Search for the cell housing the specified text and yield its (x, y) center coordinate. 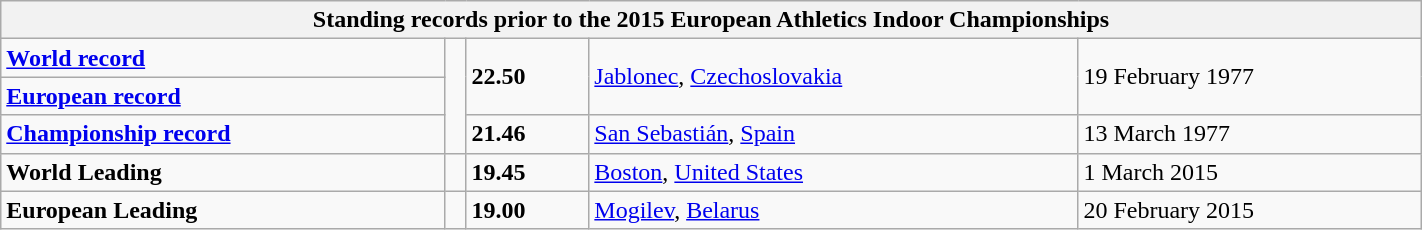
19.00 (528, 210)
San Sebastián, Spain (834, 134)
Boston, United States (834, 172)
European record (223, 96)
World record (223, 58)
22.50 (528, 77)
Jablonec, Czechoslovakia (834, 77)
Standing records prior to the 2015 European Athletics Indoor Championships (711, 20)
1 March 2015 (1250, 172)
Championship record (223, 134)
Mogilev, Belarus (834, 210)
13 March 1977 (1250, 134)
21.46 (528, 134)
19.45 (528, 172)
World Leading (223, 172)
20 February 2015 (1250, 210)
European Leading (223, 210)
19 February 1977 (1250, 77)
